Return [x, y] of the center of cell containing provided text 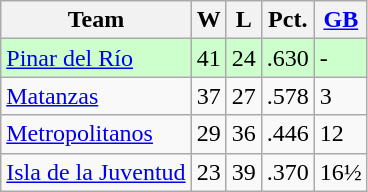
24 [244, 58]
36 [244, 134]
L [244, 20]
.446 [288, 134]
Team [96, 20]
.630 [288, 58]
GB [340, 20]
12 [340, 134]
Matanzas [96, 96]
Pinar del Río [96, 58]
16½ [340, 172]
.578 [288, 96]
W [208, 20]
Isla de la Juventud [96, 172]
27 [244, 96]
41 [208, 58]
- [340, 58]
Pct. [288, 20]
29 [208, 134]
39 [244, 172]
Metropolitanos [96, 134]
23 [208, 172]
3 [340, 96]
37 [208, 96]
.370 [288, 172]
